Provide the (x, y) coordinate of the cell's center where the given text is located.  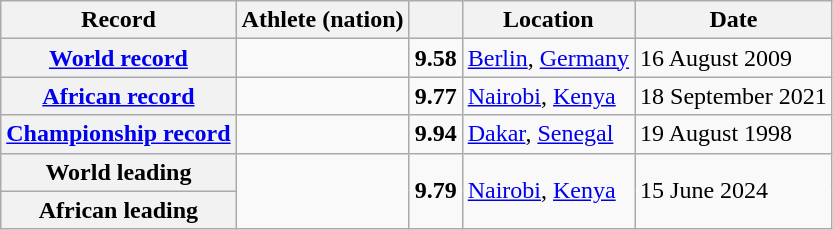
African record (118, 96)
9.58 (436, 58)
Dakar, Senegal (548, 134)
15 June 2024 (734, 191)
18 September 2021 (734, 96)
Championship record (118, 134)
Record (118, 20)
9.77 (436, 96)
9.94 (436, 134)
Date (734, 20)
World leading (118, 172)
World record (118, 58)
Location (548, 20)
16 August 2009 (734, 58)
9.79 (436, 191)
African leading (118, 210)
Berlin, Germany (548, 58)
Athlete (nation) (322, 20)
19 August 1998 (734, 134)
